Detect which cell encompasses the target text, then output its (X, Y) center coordinate. 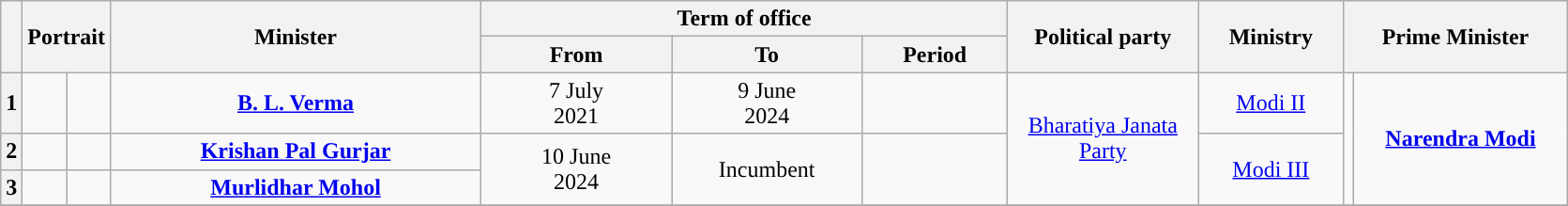
Modi II (1271, 103)
3 (11, 187)
Portrait (67, 37)
Political party (1104, 37)
9 June2024 (768, 103)
Prime Minister (1455, 37)
Minister (295, 37)
1 (11, 103)
2 (11, 151)
Incumbent (768, 169)
Krishan Pal Gurjar (295, 151)
10 June2024 (576, 169)
To (768, 55)
Narendra Modi (1460, 139)
Term of office (745, 19)
Murlidhar Mohol (295, 187)
Modi III (1271, 169)
Ministry (1271, 37)
B. L. Verma (295, 103)
Bharatiya Janata Party (1104, 139)
From (576, 55)
7 July2021 (576, 103)
Period (935, 55)
